Return the (X, Y) coordinate for the center point of the cell that contains the specified text.  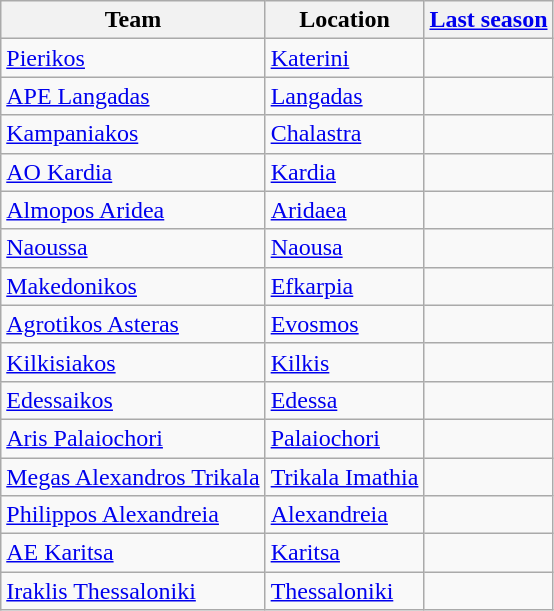
Aris Palaiochori (133, 438)
Edessa (344, 400)
Alexandreia (344, 515)
Kilkisiakos (133, 362)
Makedonikos (133, 286)
Trikala Imathia (344, 477)
Naousa (344, 248)
Karitsa (344, 553)
Thessaloniki (344, 591)
Katerini (344, 58)
Langadas (344, 96)
Evosmos (344, 324)
Agrotikos Asteras (133, 324)
Iraklis Thessaloniki (133, 591)
Kardia (344, 172)
Efkarpia (344, 286)
Team (133, 20)
Chalastra (344, 134)
Naoussa (133, 248)
Kilkis (344, 362)
Philippos Alexandreia (133, 515)
APE Langadas (133, 96)
Almopos Aridea (133, 210)
Edessaikos (133, 400)
Pierikos (133, 58)
AO Kardia (133, 172)
Aridaea (344, 210)
AE Karitsa (133, 553)
Last season (488, 20)
Palaiochori (344, 438)
Kampaniakos (133, 134)
Megas Alexandros Trikala (133, 477)
Location (344, 20)
